Identify which cell holds the provided text, then report its (X, Y) central coordinate. 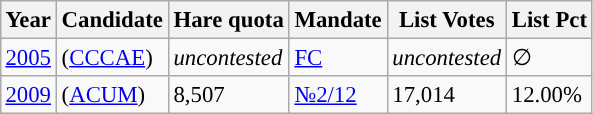
(CCCAE) (112, 57)
2009 (28, 95)
2005 (28, 57)
17,014 (446, 95)
№2/12 (338, 95)
8,507 (228, 95)
12.00% (549, 95)
Year (28, 20)
Candidate (112, 20)
List Votes (446, 20)
Mandate (338, 20)
(ACUM) (112, 95)
Hare quota (228, 20)
∅ (549, 57)
FC (338, 57)
List Pct (549, 20)
